Scan for the cell matching the given text and deliver its (X, Y) coordinate at center. 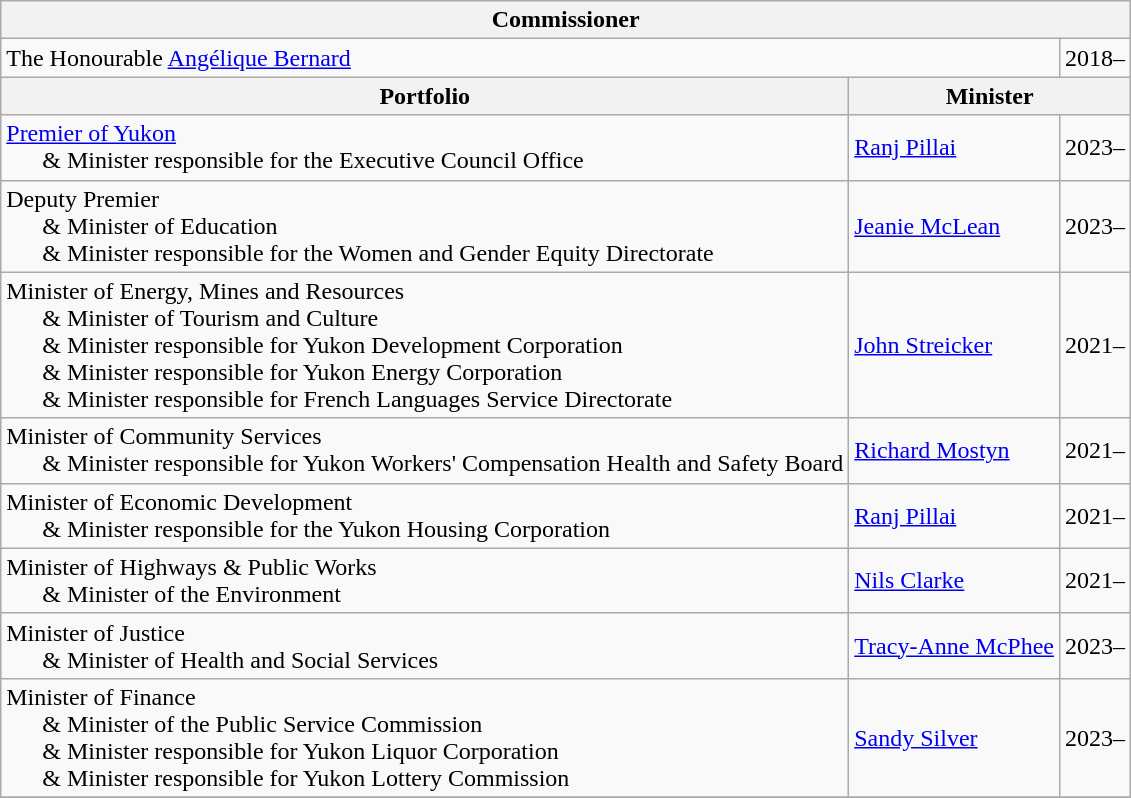
Minister of Community Services & Minister responsible for Yukon Workers' Compensation Health and Safety Board (425, 450)
Richard Mostyn (954, 450)
Sandy Silver (954, 738)
Commissioner (566, 20)
Nils Clarke (954, 580)
2018– (1096, 58)
Tracy-Anne McPhee (954, 646)
Minister of Highways & Public Works & Minister of the Environment (425, 580)
Jeanie McLean (954, 226)
Minister of Economic Development & Minister responsible for the Yukon Housing Corporation (425, 516)
The Honourable Angélique Bernard (530, 58)
Minister of Justice & Minister of Health and Social Services (425, 646)
John Streicker (954, 345)
Minister (990, 96)
Premier of Yukon & Minister responsible for the Executive Council Office (425, 148)
Portfolio (425, 96)
Deputy Premier & Minister of Education & Minister responsible for the Women and Gender Equity Directorate (425, 226)
